Extract the [X, Y] coordinate from the center of the cell holding the provided text.  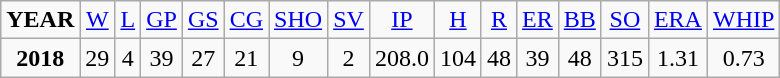
21 [246, 58]
27 [203, 58]
9 [298, 58]
ERA [678, 20]
1.31 [678, 58]
2 [349, 58]
4 [128, 58]
CG [246, 20]
W [98, 20]
SV [349, 20]
R [498, 20]
BB [580, 20]
GS [203, 20]
YEAR [40, 20]
29 [98, 58]
2018 [40, 58]
0.73 [743, 58]
104 [458, 58]
315 [624, 58]
SHO [298, 20]
H [458, 20]
IP [402, 20]
ER [538, 20]
GP [162, 20]
SO [624, 20]
L [128, 20]
WHIP [743, 20]
208.0 [402, 58]
